Search for the cell housing the specified text and yield its [X, Y] center coordinate. 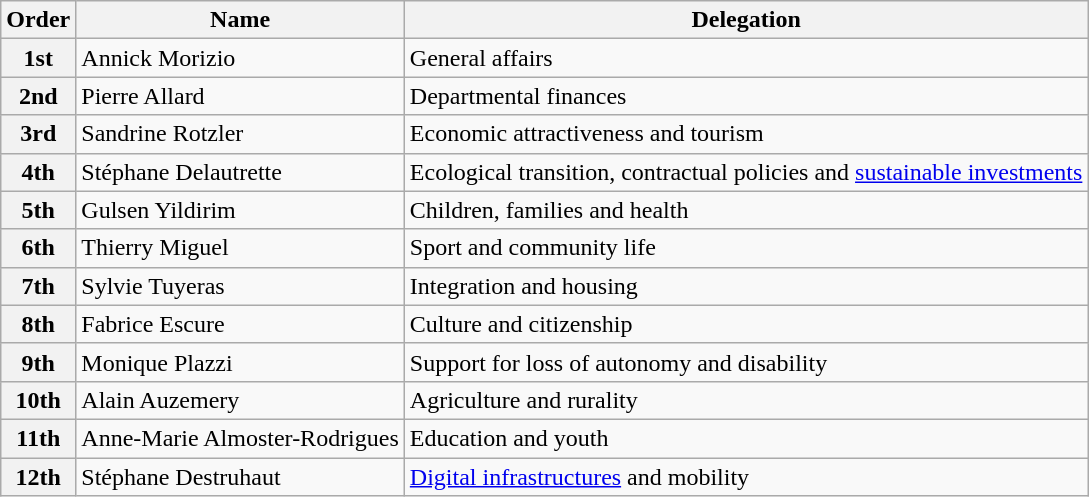
Monique Plazzi [240, 362]
3rd [38, 134]
Delegation [746, 20]
Stéphane Delautrette [240, 172]
1st [38, 58]
10th [38, 400]
Alain Auzemery [240, 400]
Integration and housing [746, 286]
Gulsen Yildirim [240, 210]
Thierry Miguel [240, 248]
Annick Morizio [240, 58]
Education and youth [746, 438]
Anne-Marie Almoster-Rodrigues [240, 438]
2nd [38, 96]
4th [38, 172]
7th [38, 286]
Support for loss of autonomy and disability [746, 362]
Culture and citizenship [746, 324]
8th [38, 324]
5th [38, 210]
Sport and community life [746, 248]
General affairs [746, 58]
6th [38, 248]
12th [38, 477]
Fabrice Escure [240, 324]
Children, families and health [746, 210]
Economic attractiveness and tourism [746, 134]
Ecological transition, contractual policies and sustainable investments [746, 172]
Sandrine Rotzler [240, 134]
Pierre Allard [240, 96]
Name [240, 20]
Order [38, 20]
Digital infrastructures and mobility [746, 477]
Agriculture and rurality [746, 400]
11th [38, 438]
9th [38, 362]
Stéphane Destruhaut [240, 477]
Departmental finances [746, 96]
Sylvie Tuyeras [240, 286]
